Determine the (X, Y) coordinate at the center of the cell enclosing the given text.  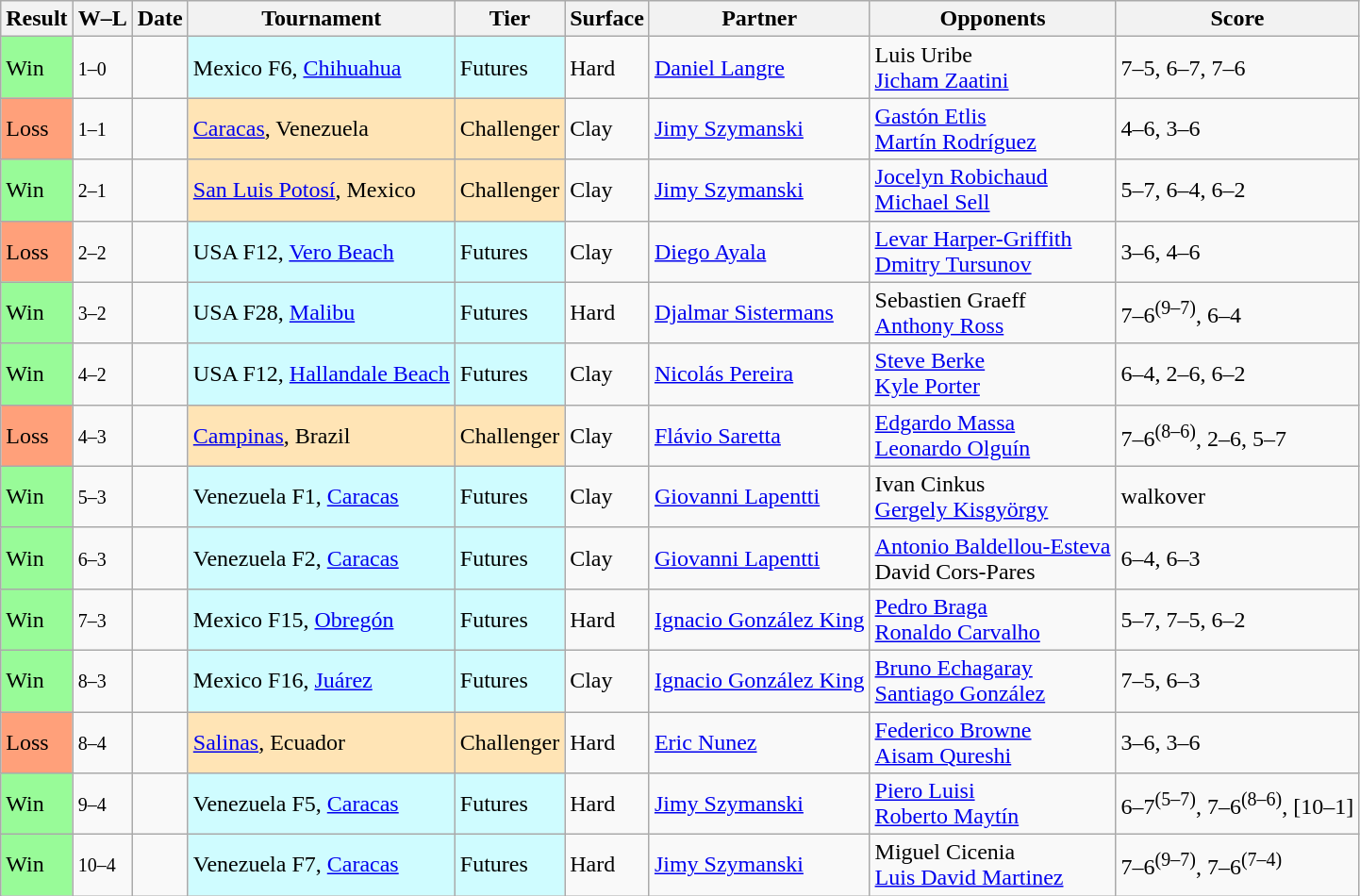
Venezuela F2, Caracas (321, 558)
Salinas, Ecuador (321, 741)
Score (1237, 19)
6–4, 2–6, 6–2 (1237, 373)
7–6(9–7), 6–4 (1237, 313)
Tournament (321, 19)
Edgardo Massa Leonardo Olguín (992, 436)
Mexico F6, Chihuahua (321, 68)
Daniel Langre (759, 68)
Pedro Braga Ronaldo Carvalho (992, 619)
Eric Nunez (759, 741)
walkover (1237, 496)
Levar Harper-Griffith Dmitry Tursunov (992, 251)
8–3 (102, 681)
9–4 (102, 804)
USA F12, Vero Beach (321, 251)
Bruno Echagaray Santiago González (992, 681)
4–6, 3–6 (1237, 128)
Venezuela F1, Caracas (321, 496)
San Luis Potosí, Mexico (321, 191)
Luis Uribe Jicham Zaatini (992, 68)
Surface (607, 19)
Steve Berke Kyle Porter (992, 373)
Mexico F15, Obregón (321, 619)
7–3 (102, 619)
Federico Browne Aisam Qureshi (992, 741)
Nicolás Pereira (759, 373)
Caracas, Venezuela (321, 128)
Opponents (992, 19)
7–6(9–7), 7–6(7–4) (1237, 866)
Piero Luisi Roberto Maytín (992, 804)
1–1 (102, 128)
Campinas, Brazil (321, 436)
Miguel Cicenia Luis David Martinez (992, 866)
3–6, 3–6 (1237, 741)
1–0 (102, 68)
3–2 (102, 313)
Sebastien Graeff Anthony Ross (992, 313)
USA F28, Malibu (321, 313)
6–4, 6–3 (1237, 558)
4–2 (102, 373)
Antonio Baldellou-Esteva David Cors-Pares (992, 558)
7–5, 6–7, 7–6 (1237, 68)
Gastón Etlis Martín Rodríguez (992, 128)
4–3 (102, 436)
5–7, 7–5, 6–2 (1237, 619)
8–4 (102, 741)
7–5, 6–3 (1237, 681)
Diego Ayala (759, 251)
6–7(5–7), 7–6(8–6), [10–1] (1237, 804)
Tier (509, 19)
7–6(8–6), 2–6, 5–7 (1237, 436)
Venezuela F5, Caracas (321, 804)
Flávio Saretta (759, 436)
5–7, 6–4, 6–2 (1237, 191)
Jocelyn Robichaud Michael Sell (992, 191)
Partner (759, 19)
Djalmar Sistermans (759, 313)
2–1 (102, 191)
Ivan Cinkus Gergely Kisgyörgy (992, 496)
Date (160, 19)
10–4 (102, 866)
2–2 (102, 251)
5–3 (102, 496)
Result (37, 19)
Venezuela F7, Caracas (321, 866)
Mexico F16, Juárez (321, 681)
3–6, 4–6 (1237, 251)
USA F12, Hallandale Beach (321, 373)
W–L (102, 19)
6–3 (102, 558)
